Detect which cell encompasses the target text, then output its (x, y) center coordinate. 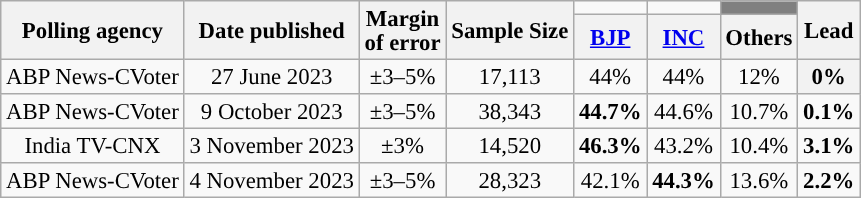
Marginof error (402, 30)
Polling agency (92, 30)
13.6% (759, 180)
12% (759, 78)
Others (759, 38)
9 October 2023 (272, 112)
10.7% (759, 112)
38,343 (510, 112)
43.2% (684, 146)
46.3% (610, 146)
14,520 (510, 146)
Date published (272, 30)
BJP (610, 38)
Lead (829, 30)
17,113 (510, 78)
0% (829, 78)
44.3% (684, 180)
3 November 2023 (272, 146)
2.2% (829, 180)
±3% (402, 146)
27 June 2023 (272, 78)
4 November 2023 (272, 180)
India TV-CNX (92, 146)
44.6% (684, 112)
28,323 (510, 180)
42.1% (610, 180)
0.1% (829, 112)
10.4% (759, 146)
3.1% (829, 146)
Sample Size (510, 30)
44.7% (610, 112)
INC (684, 38)
